Return [X, Y] of the center of cell containing provided text 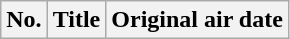
Original air date [198, 20]
No. [24, 20]
Title [76, 20]
